From the cell containing the given text, extract its center point as (x, y) coordinate. 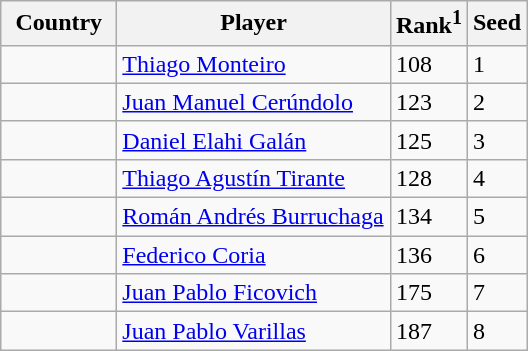
136 (428, 255)
Román Andrés Burruchaga (254, 217)
123 (428, 102)
Player (254, 24)
187 (428, 331)
2 (496, 102)
Juan Pablo Ficovich (254, 293)
Federico Coria (254, 255)
Rank1 (428, 24)
Juan Pablo Varillas (254, 331)
128 (428, 178)
4 (496, 178)
125 (428, 140)
Daniel Elahi Galán (254, 140)
7 (496, 293)
Thiago Monteiro (254, 64)
8 (496, 331)
175 (428, 293)
Juan Manuel Cerúndolo (254, 102)
1 (496, 64)
Seed (496, 24)
Country (59, 24)
6 (496, 255)
3 (496, 140)
Thiago Agustín Tirante (254, 178)
134 (428, 217)
5 (496, 217)
108 (428, 64)
